Find where the given text appears and provide that cell's center as (x, y) coordinate. 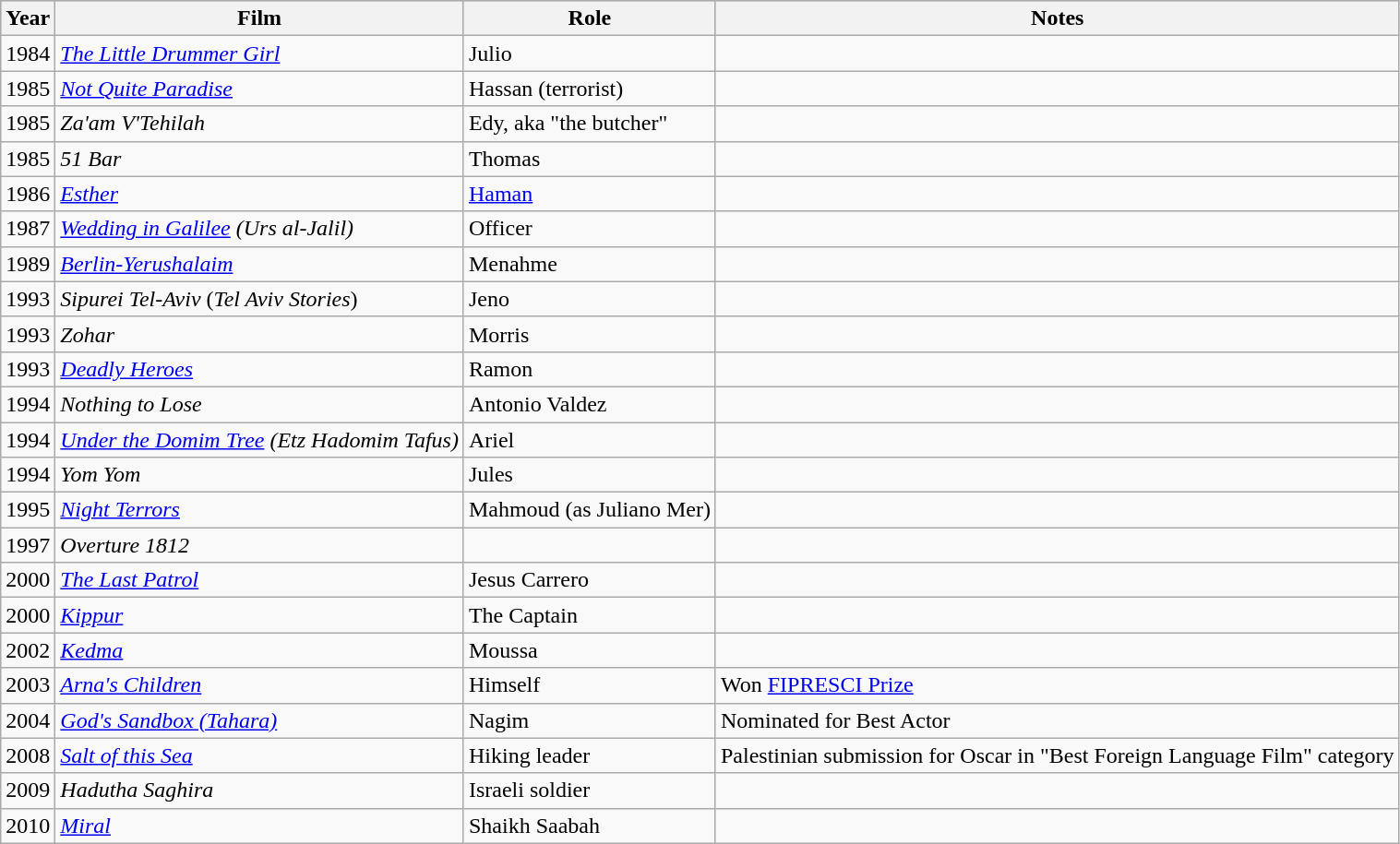
Miral (260, 826)
1987 (28, 229)
Film (260, 18)
Not Quite Paradise (260, 89)
Ramon (589, 369)
Sipurei Tel-Aviv (Tel Aviv Stories) (260, 299)
Year (28, 18)
Kedma (260, 650)
The Captain (589, 615)
51 Bar (260, 159)
Night Terrors (260, 510)
1997 (28, 545)
Ariel (589, 440)
Thomas (589, 159)
2009 (28, 791)
Moussa (589, 650)
Jesus Carrero (589, 580)
Shaikh Saabah (589, 826)
2004 (28, 720)
2008 (28, 755)
Yom Yom (260, 475)
Hadutha Saghira (260, 791)
Salt of this Sea (260, 755)
Notes (1058, 18)
Wedding in Galilee (Urs al-Jalil) (260, 229)
Menahme (589, 264)
Nothing to Lose (260, 404)
Berlin-Yerushalaim (260, 264)
God's Sandbox (Tahara) (260, 720)
The Little Drummer Girl (260, 53)
Hiking leader (589, 755)
Israeli soldier (589, 791)
Kippur (260, 615)
Edy, aka "the butcher" (589, 124)
Morris (589, 334)
2010 (28, 826)
1984 (28, 53)
Role (589, 18)
Esther (260, 194)
Won FIPRESCI Prize (1058, 685)
Antonio Valdez (589, 404)
Haman (589, 194)
Himself (589, 685)
The Last Patrol (260, 580)
Officer (589, 229)
2003 (28, 685)
Za'am V'Tehilah (260, 124)
Hassan (terrorist) (589, 89)
Deadly Heroes (260, 369)
Mahmoud (as Juliano Mer) (589, 510)
Jules (589, 475)
Zohar (260, 334)
Arna's Children (260, 685)
1995 (28, 510)
Overture 1812 (260, 545)
Nagim (589, 720)
Nominated for Best Actor (1058, 720)
Under the Domim Tree (Etz Hadomim Tafus) (260, 440)
1989 (28, 264)
Julio (589, 53)
Jeno (589, 299)
Palestinian submission for Oscar in "Best Foreign Language Film" category (1058, 755)
1986 (28, 194)
2002 (28, 650)
